Search for the cell housing the specified text and yield its [x, y] center coordinate. 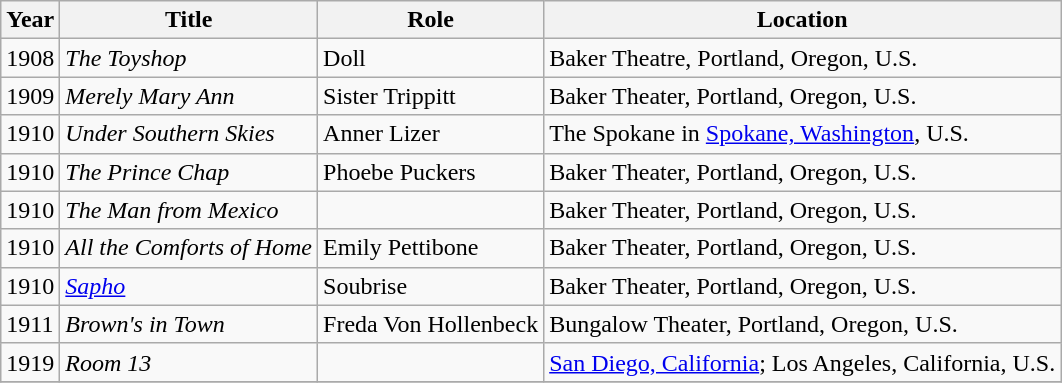
Anner Lizer [431, 134]
Baker Theatre, Portland, Oregon, U.S. [802, 58]
The Toyshop [189, 58]
All the Comforts of Home [189, 248]
Title [189, 20]
Merely Mary Ann [189, 96]
1911 [30, 324]
Year [30, 20]
Freda Von Hollenbeck [431, 324]
The Prince Chap [189, 172]
Role [431, 20]
Soubrise [431, 286]
Sapho [189, 286]
1909 [30, 96]
Room 13 [189, 362]
San Diego, California; Los Angeles, California, U.S. [802, 362]
Location [802, 20]
The Man from Mexico [189, 210]
Brown's in Town [189, 324]
Emily Pettibone [431, 248]
Under Southern Skies [189, 134]
Doll [431, 58]
Bungalow Theater, Portland, Oregon, U.S. [802, 324]
The Spokane in Spokane, Washington, U.S. [802, 134]
Sister Trippitt [431, 96]
Phoebe Puckers [431, 172]
1908 [30, 58]
1919 [30, 362]
